From the cell containing the given text, extract its center point as (X, Y) coordinate. 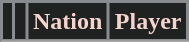
Nation (68, 22)
Player (148, 22)
